Identify which cell holds the provided text, then report its [X, Y] central coordinate. 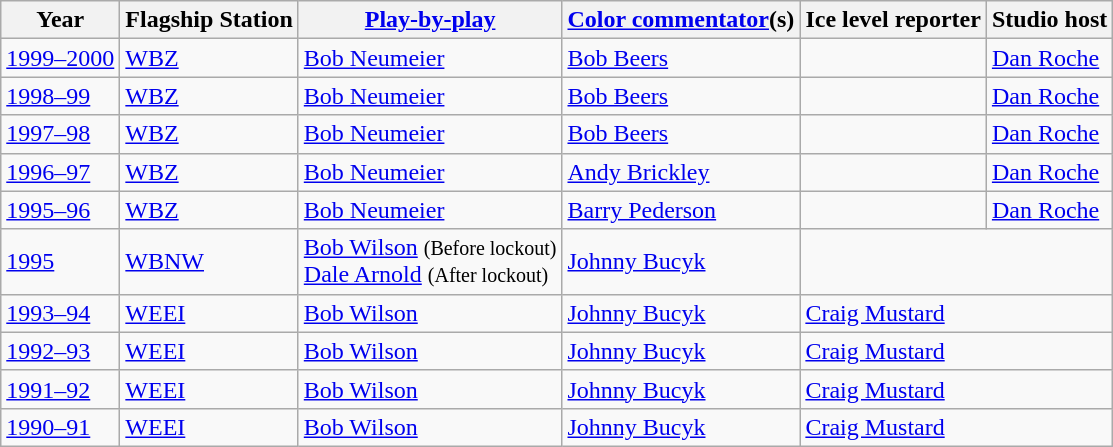
Andy Brickley [681, 172]
1991–92 [60, 389]
1990–91 [60, 427]
1995–96 [60, 210]
Play-by-play [430, 20]
1996–97 [60, 172]
1993–94 [60, 313]
Bob Wilson (Before lockout)Dale Arnold (After lockout) [430, 262]
Ice level reporter [894, 20]
Studio host [1049, 20]
1995 [60, 262]
1997–98 [60, 134]
WBNW [209, 262]
1992–93 [60, 351]
Color commentator(s) [681, 20]
Year [60, 20]
1998–99 [60, 96]
1999–2000 [60, 58]
Flagship Station [209, 20]
Barry Pederson [681, 210]
